Determine the [X, Y] coordinate at the center of the cell enclosing the given text.  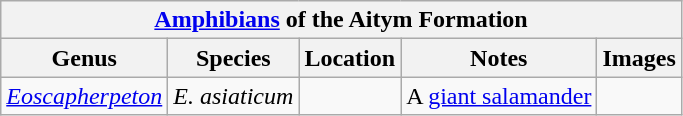
Location [350, 58]
E. asiaticum [234, 96]
Genus [84, 58]
Eoscapherpeton [84, 96]
Species [234, 58]
Notes [499, 58]
Amphibians of the Aitym Formation [342, 20]
A giant salamander [499, 96]
Images [639, 58]
